Extract the [x, y] coordinate from the center of the cell holding the provided text.  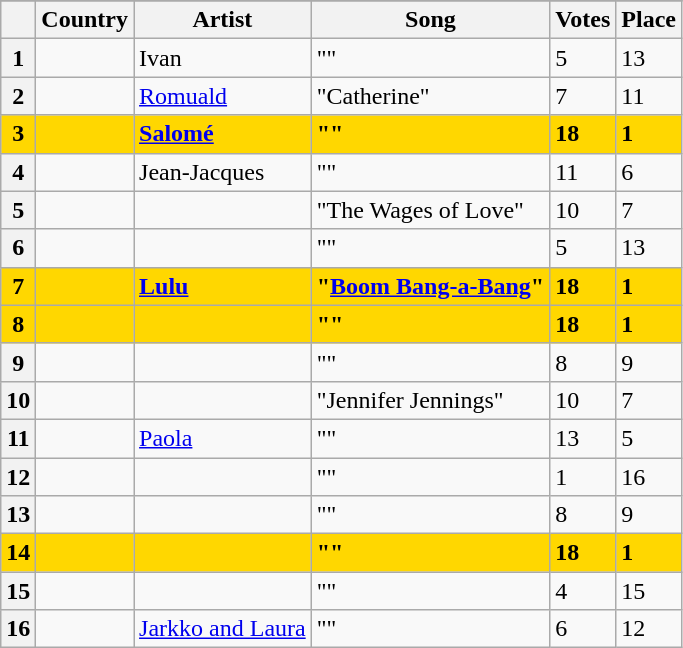
Salomé [223, 134]
14 [18, 553]
3 [18, 134]
Country [85, 20]
2 [18, 96]
Paola [223, 438]
Jarkko and Laura [223, 629]
Lulu [223, 286]
Song [430, 20]
"Boom Bang-a-Bang" [430, 286]
"Catherine" [430, 96]
Votes [583, 20]
Jean-Jacques [223, 172]
"The Wages of Love" [430, 210]
Ivan [223, 58]
Place [649, 20]
Romuald [223, 96]
Artist [223, 20]
"Jennifer Jennings" [430, 400]
